Search for the cell housing the specified text and yield its [X, Y] center coordinate. 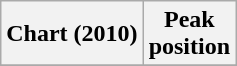
Peakposition [189, 34]
Chart (2010) [72, 34]
